Pinpoint the cell where the given text exists, returning its [x, y] midpoint coordinate. 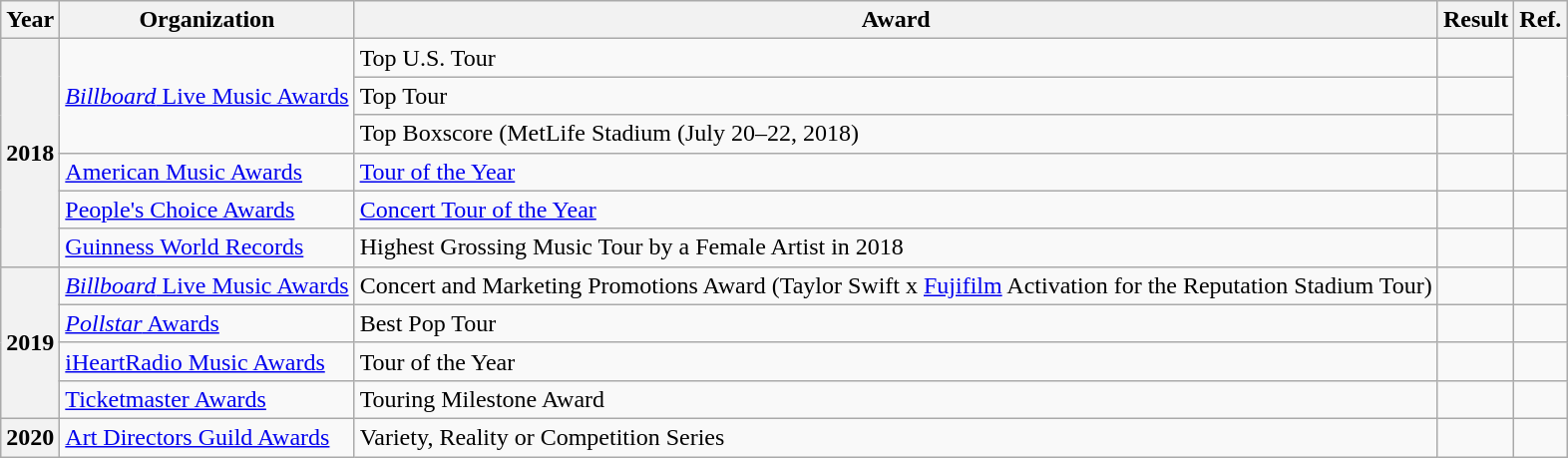
Award [896, 20]
Result [1475, 20]
2019 [30, 342]
Ticketmaster Awards [207, 399]
Touring Milestone Award [896, 399]
Pollstar Awards [207, 323]
Year [30, 20]
Concert Tour of the Year [896, 210]
Best Pop Tour [896, 323]
Highest Grossing Music Tour by a Female Artist in 2018 [896, 247]
iHeartRadio Music Awards [207, 361]
2020 [30, 437]
Top Boxscore (MetLife Stadium (July 20–22, 2018) [896, 134]
Top U.S. Tour [896, 58]
2018 [30, 153]
Top Tour [896, 96]
Ref. [1540, 20]
American Music Awards [207, 172]
Variety, Reality or Competition Series [896, 437]
Organization [207, 20]
Guinness World Records [207, 247]
Art Directors Guild Awards [207, 437]
People's Choice Awards [207, 210]
Concert and Marketing Promotions Award (Taylor Swift x Fujifilm Activation for the Reputation Stadium Tour) [896, 285]
